Locate the cell with the specified text and output its [x, y] center coordinate. 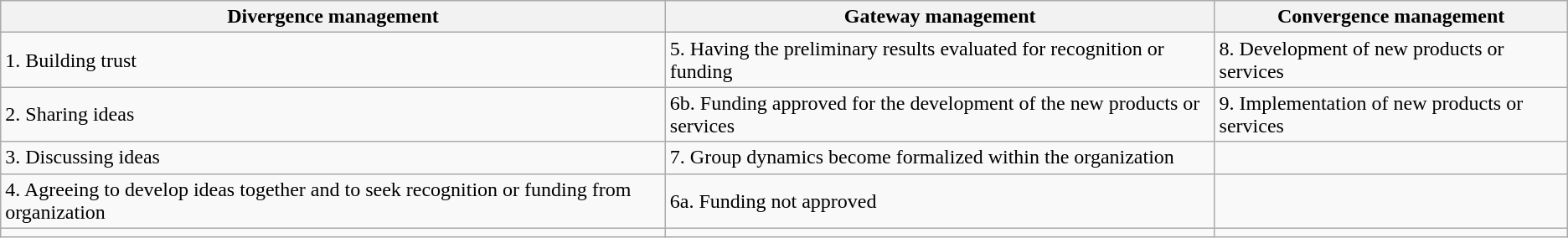
4. Agreeing to develop ideas together and to seek recognition or funding from organization [333, 201]
2. Sharing ideas [333, 114]
6a. Funding not approved [940, 201]
6b. Funding approved for the development of the new products or services [940, 114]
8. Development of new products or services [1390, 60]
9. Implementation of new products or services [1390, 114]
Convergence management [1390, 17]
Divergence management [333, 17]
5. Having the preliminary results evaluated for recognition or funding [940, 60]
7. Group dynamics become formalized within the organization [940, 158]
1. Building trust [333, 60]
3. Discussing ideas [333, 158]
Gateway management [940, 17]
